Find where the given text appears and provide that cell's center as (X, Y) coordinate. 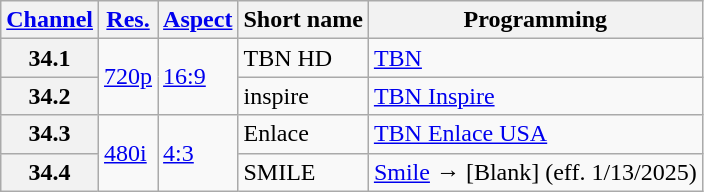
inspire (303, 96)
Enlace (303, 134)
34.4 (50, 172)
Aspect (198, 20)
480i (128, 153)
16:9 (198, 77)
SMILE (303, 172)
34.1 (50, 58)
34.2 (50, 96)
Channel (50, 20)
Programming (535, 20)
Short name (303, 20)
Smile → [Blank] (eff. 1/13/2025) (535, 172)
TBN (535, 58)
720p (128, 77)
TBN Inspire (535, 96)
TBN HD (303, 58)
TBN Enlace USA (535, 134)
4:3 (198, 153)
Res. (128, 20)
34.3 (50, 134)
